Pinpoint the cell where the given text exists, returning its [x, y] midpoint coordinate. 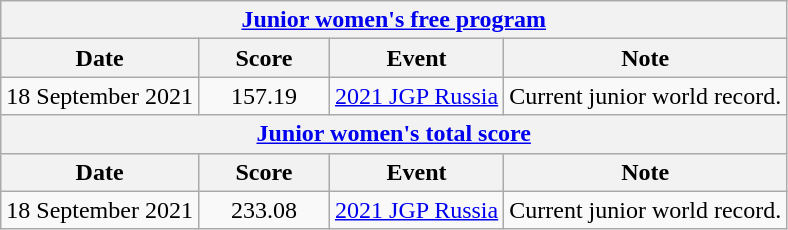
157.19 [264, 96]
233.08 [264, 210]
Junior women's total score [394, 134]
Junior women's free program [394, 20]
